Return the (X, Y) coordinate for the center point of the cell that contains the specified text.  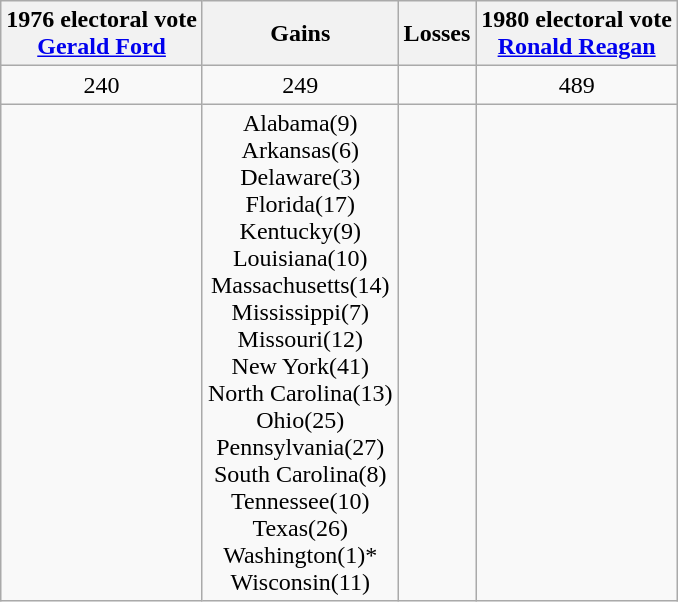
Losses (437, 34)
1976 electoral voteGerald Ford (102, 34)
249 (300, 85)
Gains (300, 34)
1980 electoral voteRonald Reagan (577, 34)
240 (102, 85)
489 (577, 85)
